Pinpoint the cell where the given text exists, returning its [X, Y] midpoint coordinate. 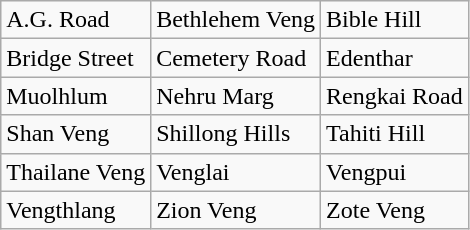
Nehru Marg [236, 96]
Cemetery Road [236, 58]
Bible Hill [395, 20]
Shillong Hills [236, 134]
Vengpui [395, 172]
Thailane Veng [76, 172]
Tahiti Hill [395, 134]
Zion Veng [236, 210]
Edenthar [395, 58]
Zote Veng [395, 210]
Shan Veng [76, 134]
A.G. Road [76, 20]
Rengkai Road [395, 96]
Bethlehem Veng [236, 20]
Bridge Street [76, 58]
Vengthlang [76, 210]
Muolhlum [76, 96]
Venglai [236, 172]
